Find where the given text appears and provide that cell's center as (X, Y) coordinate. 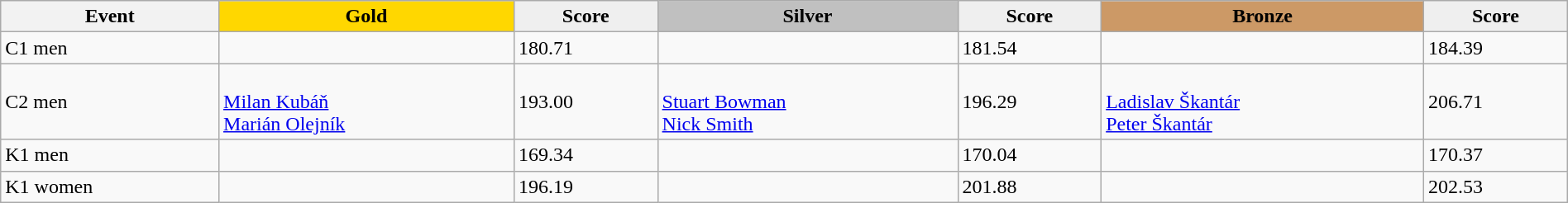
Bronze (1263, 17)
196.19 (586, 186)
206.71 (1496, 101)
184.39 (1496, 48)
C1 men (110, 48)
Stuart BowmanNick Smith (807, 101)
Milan KubáňMarián Olejník (367, 101)
Ladislav ŠkantárPeter Škantár (1263, 101)
K1 women (110, 186)
196.29 (1030, 101)
K1 men (110, 155)
Silver (807, 17)
169.34 (586, 155)
Event (110, 17)
193.00 (586, 101)
181.54 (1030, 48)
202.53 (1496, 186)
180.71 (586, 48)
170.04 (1030, 155)
201.88 (1030, 186)
170.37 (1496, 155)
Gold (367, 17)
C2 men (110, 101)
